Output the (X, Y) coordinate of the center of the cell containing the given text.  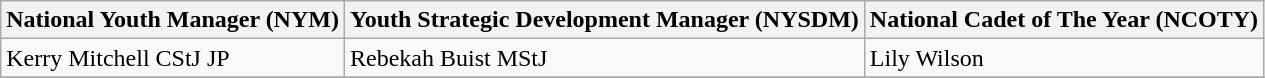
Rebekah Buist MStJ (604, 58)
Youth Strategic Development Manager (NYSDM) (604, 20)
National Cadet of The Year (NCOTY) (1064, 20)
National Youth Manager (NYM) (173, 20)
Lily Wilson (1064, 58)
Kerry Mitchell CStJ JP (173, 58)
